Capture the cell that displays the provided text and extract its [x, y] central coordinate. 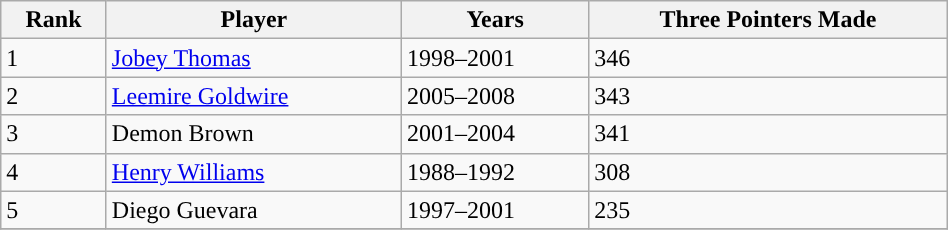
Henry Williams [254, 172]
Demon Brown [254, 134]
1997–2001 [494, 210]
3 [54, 134]
Diego Guevara [254, 210]
Leemire Goldwire [254, 96]
1998–2001 [494, 58]
2005–2008 [494, 96]
Jobey Thomas [254, 58]
Rank [54, 20]
1 [54, 58]
Three Pointers Made [768, 20]
343 [768, 96]
4 [54, 172]
235 [768, 210]
2001–2004 [494, 134]
1988–1992 [494, 172]
2 [54, 96]
Player [254, 20]
5 [54, 210]
346 [768, 58]
341 [768, 134]
Years [494, 20]
308 [768, 172]
